Determine the [x, y] coordinate at the center of the cell enclosing the given text.  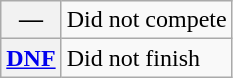
Did not compete [146, 20]
DNF [31, 58]
— [31, 20]
Did not finish [146, 58]
